Provide the (X, Y) coordinate of the cell's center where the given text is located.  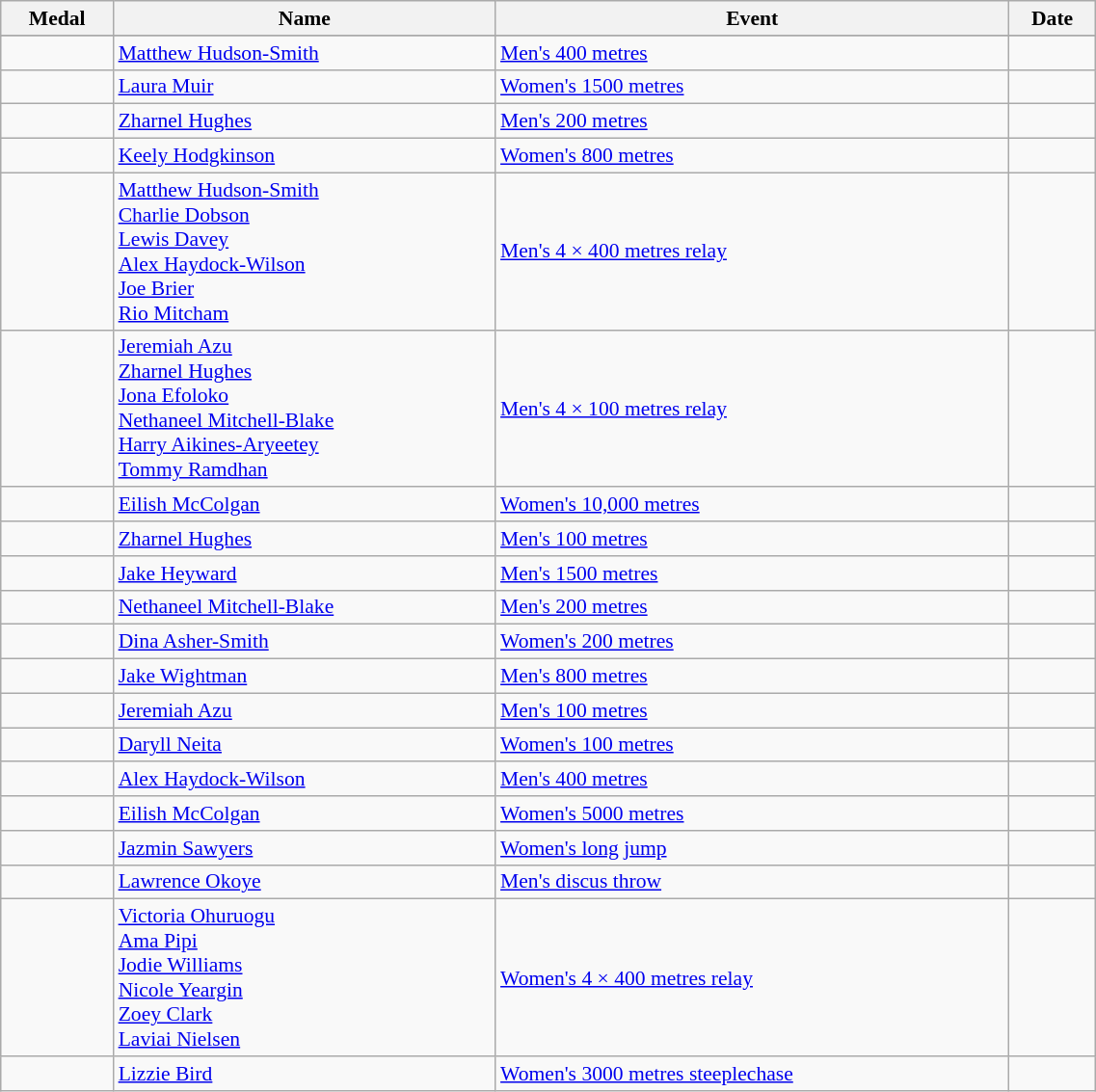
Women's 200 metres (752, 642)
Women's 10,000 metres (752, 505)
Men's 800 metres (752, 677)
Matthew Hudson-Smith (305, 53)
Alex Haydock-Wilson (305, 780)
Women's 800 metres (752, 156)
Men's discus throw (752, 882)
Name (305, 18)
Nethaneel Mitchell-Blake (305, 607)
Lawrence Okoye (305, 882)
Lizzie Bird (305, 1074)
Women's 1500 metres (752, 87)
Jeremiah Azu Zharnel HughesJona Efoloko Nethaneel Mitchell-Blake Harry Aikines-Aryeetey Tommy Ramdhan (305, 409)
Women's 100 metres (752, 745)
Keely Hodgkinson (305, 156)
Jazmin Sawyers (305, 848)
Event (752, 18)
Date (1052, 18)
Matthew Hudson-SmithCharlie DobsonLewis DaveyAlex Haydock-WilsonJoe BrierRio Mitcham (305, 251)
Jake Wightman (305, 677)
Women's 4 × 400 metres relay (752, 977)
Women's long jump (752, 848)
Men's 4 × 400 metres relay (752, 251)
Medal (58, 18)
Women's 3000 metres steeplechase (752, 1074)
Dina Asher-Smith (305, 642)
Women's 5000 metres (752, 813)
Jeremiah Azu (305, 710)
Men's 4 × 100 metres relay (752, 409)
Victoria OhuruoguAma PipiJodie WilliamsNicole YearginZoey ClarkLaviai Nielsen (305, 977)
Laura Muir (305, 87)
Daryll Neita (305, 745)
Jake Heyward (305, 573)
Men's 1500 metres (752, 573)
